Capture the cell that displays the provided text and extract its (x, y) central coordinate. 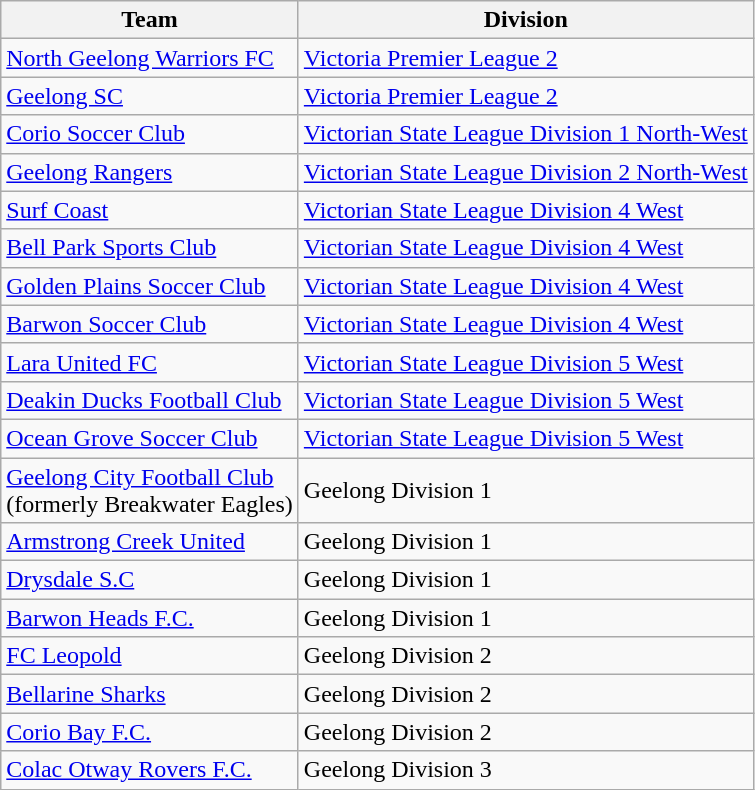
Colac Otway Rovers F.C. (150, 770)
Bell Park Sports Club (150, 248)
Barwon Heads F.C. (150, 618)
Division (526, 20)
Ocean Grove Soccer Club (150, 438)
North Geelong Warriors FC (150, 58)
Surf Coast (150, 210)
Drysdale S.C (150, 580)
Victorian State League Division 1 North-West (526, 134)
Victorian State League Division 2 North-West (526, 172)
Lara United FC (150, 362)
Geelong SC (150, 96)
Geelong Rangers (150, 172)
Team (150, 20)
FC Leopold (150, 656)
Bellarine Sharks (150, 694)
Geelong City Football Club(formerly Breakwater Eagles) (150, 490)
Barwon Soccer Club (150, 324)
Corio Bay F.C. (150, 732)
Deakin Ducks Football Club (150, 400)
Geelong Division 3 (526, 770)
Corio Soccer Club (150, 134)
Armstrong Creek United (150, 542)
Golden Plains Soccer Club (150, 286)
